For the text-containing cell, return its midpoint in (X, Y) coordinate format. 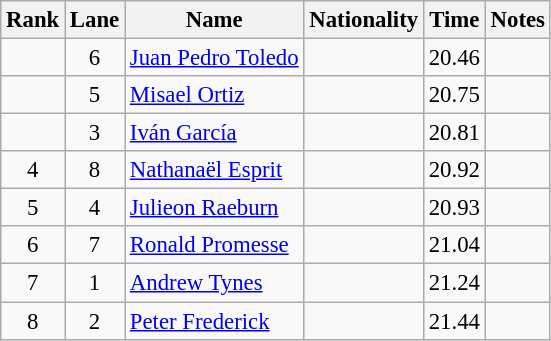
21.44 (454, 321)
20.75 (454, 95)
Time (454, 20)
Nathanaël Esprit (214, 170)
20.46 (454, 58)
1 (95, 283)
Juan Pedro Toledo (214, 58)
Lane (95, 20)
Andrew Tynes (214, 283)
21.04 (454, 245)
Peter Frederick (214, 321)
Name (214, 20)
Notes (518, 20)
Misael Ortiz (214, 95)
20.81 (454, 133)
Nationality (364, 20)
Rank (33, 20)
Ronald Promesse (214, 245)
Iván García (214, 133)
21.24 (454, 283)
20.92 (454, 170)
Julieon Raeburn (214, 208)
2 (95, 321)
3 (95, 133)
20.93 (454, 208)
